Output the [x, y] coordinate of the center of the cell containing the given text.  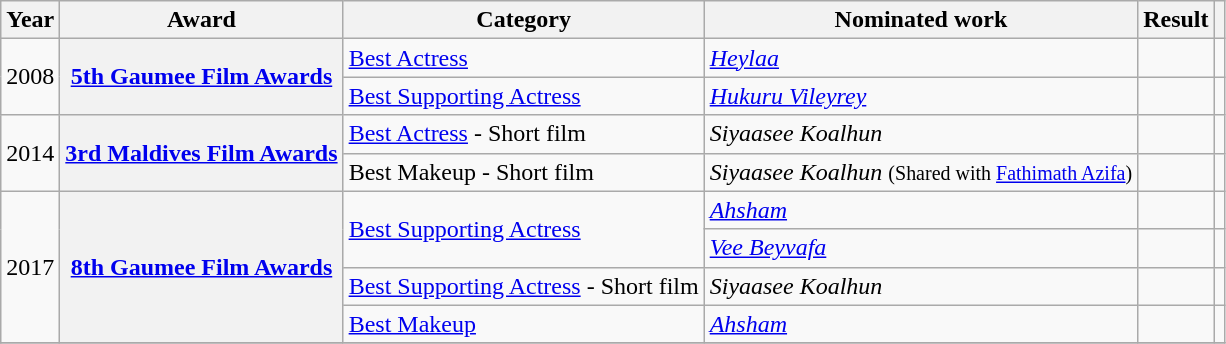
3rd Maldives Film Awards [202, 153]
Award [202, 20]
Best Supporting Actress - Short film [524, 286]
Vee Beyvafa [920, 248]
5th Gaumee Film Awards [202, 77]
Best Makeup - Short film [524, 172]
Best Actress [524, 58]
Best Makeup [524, 324]
Year [30, 20]
Hukuru Vileyrey [920, 96]
Best Actress - Short film [524, 134]
2014 [30, 153]
8th Gaumee Film Awards [202, 267]
2017 [30, 267]
Siyaasee Koalhun (Shared with Fathimath Azifa) [920, 172]
Category [524, 20]
Heylaa [920, 58]
Result [1176, 20]
Nominated work [920, 20]
2008 [30, 77]
